Return [X, Y] of the center of cell containing provided text 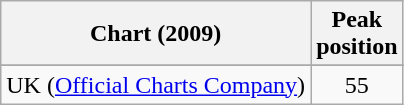
UK (Official Charts Company) [156, 85]
Chart (2009) [156, 34]
Peakposition [357, 34]
55 [357, 85]
